Scan for the cell matching the given text and deliver its (X, Y) coordinate at center. 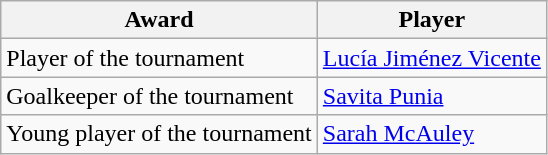
Savita Punia (432, 96)
Sarah McAuley (432, 134)
Player (432, 20)
Goalkeeper of the tournament (160, 96)
Player of the tournament (160, 58)
Award (160, 20)
Lucía Jiménez Vicente (432, 58)
Young player of the tournament (160, 134)
